Capture the cell that displays the provided text and extract its [X, Y] central coordinate. 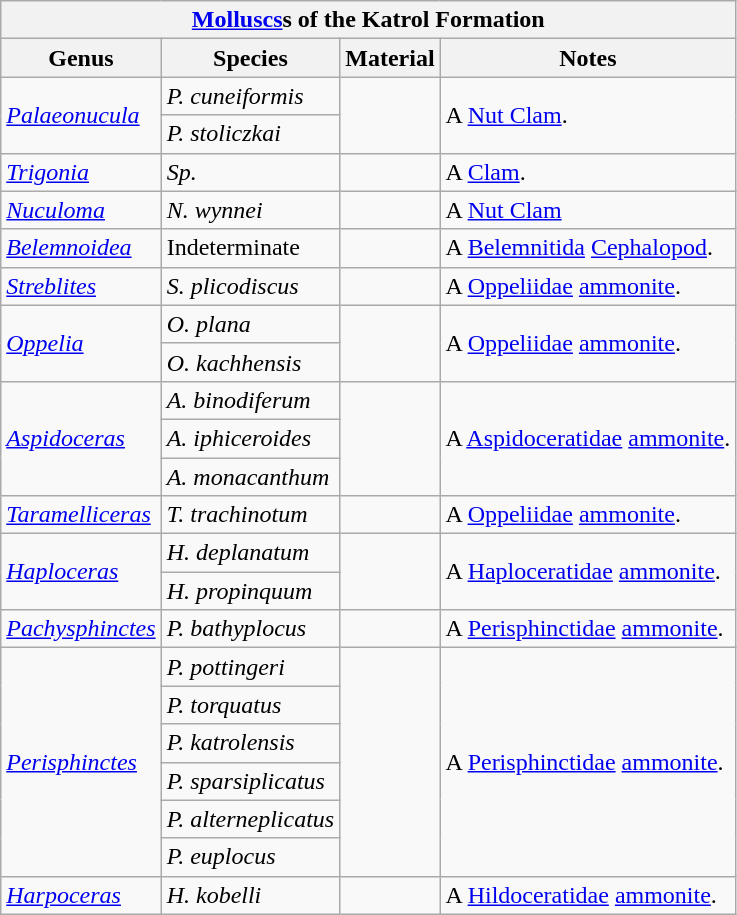
Taramelliceras [81, 515]
Trigonia [81, 172]
A Nut Clam. [588, 115]
Material [390, 58]
Aspidoceras [81, 438]
A. monacanthum [250, 477]
Belemnoidea [81, 248]
Sp. [250, 172]
Streblites [81, 286]
P. pottingeri [250, 667]
P. torquatus [250, 705]
P. cuneiformis [250, 96]
P. bathyplocus [250, 629]
H. propinquum [250, 591]
O. kachhensis [250, 362]
Haploceras [81, 572]
Species [250, 58]
Notes [588, 58]
H. deplanatum [250, 553]
A Nut Clam [588, 210]
Harpoceras [81, 895]
Pachysphinctes [81, 629]
A. binodiferum [250, 400]
A Haploceratidae ammonite. [588, 572]
Oppelia [81, 343]
Indeterminate [250, 248]
Perisphinctes [81, 762]
P. alterneplicatus [250, 819]
O. plana [250, 324]
A Belemnitida Cephalopod. [588, 248]
H. kobelli [250, 895]
Molluscss of the Katrol Formation [368, 20]
P. stoliczkai [250, 134]
P. sparsiplicatus [250, 781]
Palaeonucula [81, 115]
Nuculoma [81, 210]
A Clam. [588, 172]
N. wynnei [250, 210]
A Hildoceratidae ammonite. [588, 895]
P. katrolensis [250, 743]
Genus [81, 58]
A Aspidoceratidae ammonite. [588, 438]
T. trachinotum [250, 515]
A. iphiceroides [250, 438]
S. plicodiscus [250, 286]
P. euplocus [250, 857]
